Identify which cell holds the provided text, then report its (x, y) central coordinate. 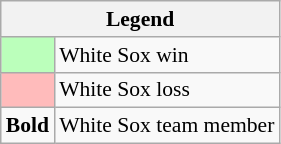
Legend (140, 19)
Bold (28, 126)
White Sox loss (166, 90)
White Sox win (166, 55)
White Sox team member (166, 126)
